Pinpoint the cell where the given text exists, returning its [x, y] midpoint coordinate. 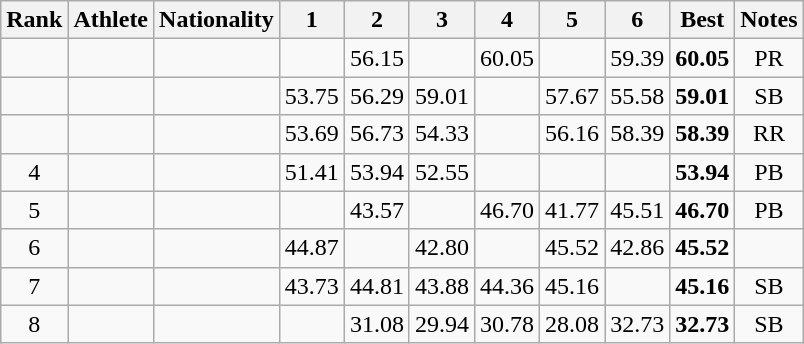
56.16 [572, 134]
29.94 [442, 324]
3 [442, 20]
44.87 [312, 248]
59.39 [638, 58]
7 [34, 286]
56.15 [376, 58]
PR [769, 58]
Nationality [217, 20]
Rank [34, 20]
42.86 [638, 248]
41.77 [572, 210]
44.36 [506, 286]
52.55 [442, 172]
Notes [769, 20]
28.08 [572, 324]
53.75 [312, 96]
2 [376, 20]
55.58 [638, 96]
56.73 [376, 134]
45.51 [638, 210]
57.67 [572, 96]
42.80 [442, 248]
30.78 [506, 324]
53.69 [312, 134]
51.41 [312, 172]
54.33 [442, 134]
Athlete [111, 20]
56.29 [376, 96]
Best [702, 20]
8 [34, 324]
43.73 [312, 286]
43.57 [376, 210]
43.88 [442, 286]
RR [769, 134]
31.08 [376, 324]
44.81 [376, 286]
1 [312, 20]
